Locate the cell with the specified text and output its (X, Y) center coordinate. 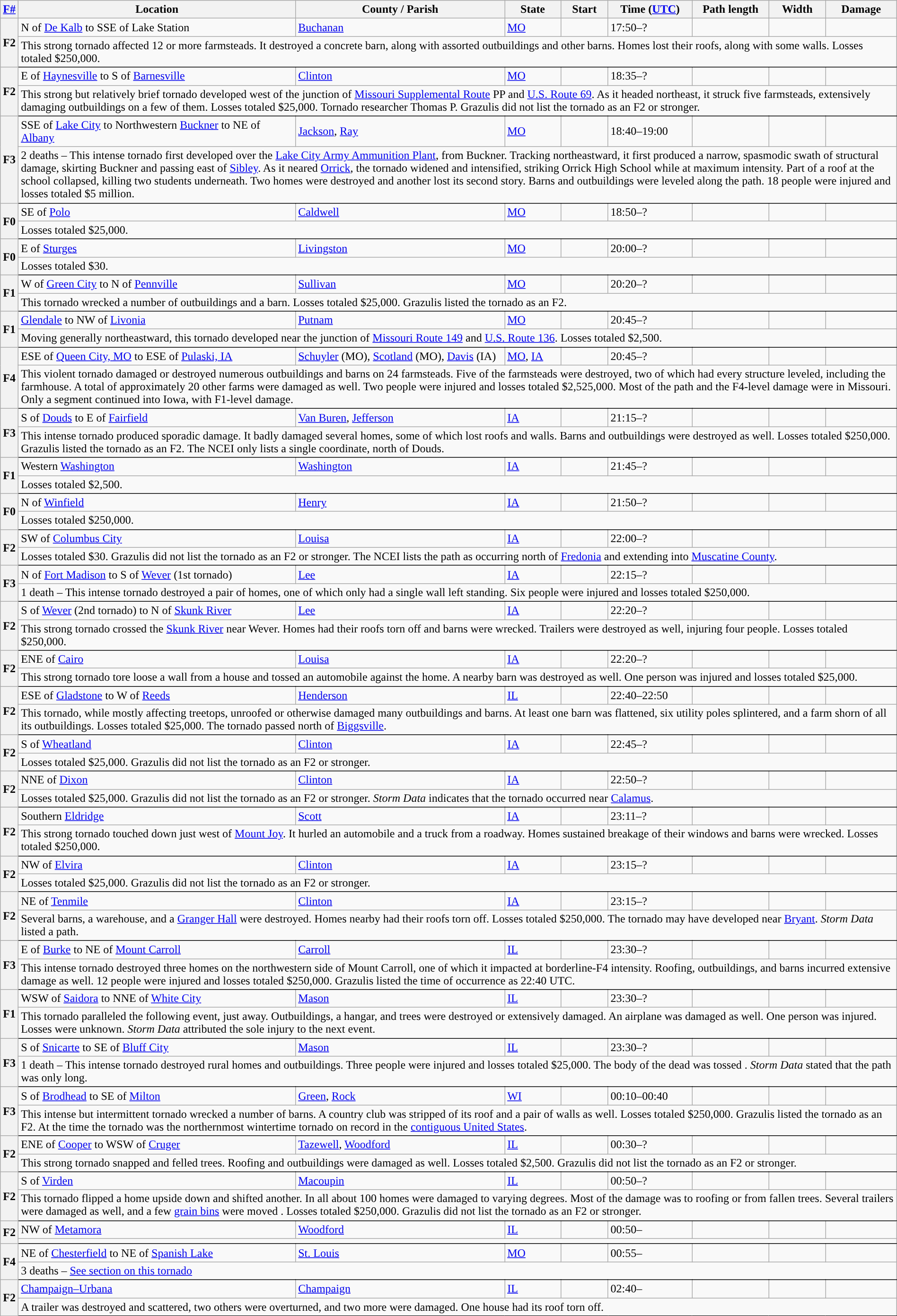
Western Washington (157, 466)
This tornado wrecked a number of outbuildings and a barn. Losses totaled $25,000. Grazulis listed the tornado as an F2. (458, 302)
00:50–? (650, 1181)
21:15–? (650, 418)
Tazewell, Woodford (400, 1145)
22:00–? (650, 538)
Henderson (400, 695)
S of Virden (157, 1181)
ENE of Cairo (157, 659)
Green, Rock (400, 1096)
21:45–? (650, 466)
NNE of Dixon (157, 780)
Woodford (400, 1229)
County / Parish (400, 9)
SW of Columbus City (157, 538)
ESE of Gladstone to W of Reeds (157, 695)
Start (584, 9)
02:40– (650, 1289)
Scott (400, 816)
S of Snicarte to SE of Bluff City (157, 1047)
00:10–00:40 (650, 1096)
Macoupin (400, 1181)
W of Green City to N of Pennville (157, 284)
NE of Tenmile (157, 901)
22:45–? (650, 744)
NW of Elvira (157, 865)
00:55– (650, 1253)
E of Sturges (157, 248)
N of Winfield (157, 502)
18:40–19:00 (650, 132)
00:50– (650, 1229)
Caldwell (400, 212)
A trailer was destroyed and scattered, two others were overturned, and two more were damaged. One house had its roof torn off. (458, 1307)
Losses totaled $25,000. Grazulis did not list the tornado as an F2 or stronger. Storm Data indicates that the tornado occurred near Calamus. (458, 798)
Location (157, 9)
E of Burke to NE of Mount Carroll (157, 949)
ESE of Queen City, MO to ESE of Pulaski, IA (157, 356)
17:50–? (650, 27)
N of De Kalb to SSE of Lake Station (157, 27)
Width (797, 9)
Washington (400, 466)
Livingston (400, 248)
Champaign–Urbana (157, 1289)
St. Louis (400, 1253)
Losses totaled $2,500. (458, 484)
Putnam (400, 320)
Moving generally northeastward, this tornado developed near the junction of Missouri Route 149 and U.S. Route 136. Losses totaled $2,500. (458, 338)
3 deaths – See section on this tornado (458, 1271)
State (533, 9)
F# (9, 9)
22:15–? (650, 574)
SE of Polo (157, 212)
Jackson, Ray (400, 132)
Damage (861, 9)
E of Haynesville to S of Barnesville (157, 76)
Henry (400, 502)
Schuyler (MO), Scotland (MO), Davis (IA) (400, 356)
18:50–? (650, 212)
SSE of Lake City to Northwestern Buckner to NE of Albany (157, 132)
S of Brodhead to SE of Milton (157, 1096)
Path length (730, 9)
NE of Chesterfield to NE of Spanish Lake (157, 1253)
18:35–? (650, 76)
ENE of Cooper to WSW of Cruger (157, 1145)
Carroll (400, 949)
S of Wheatland (157, 744)
21:50–? (650, 502)
Glendale to NW of Livonia (157, 320)
WSW of Saidora to NNE of White City (157, 999)
Losses totaled $25,000. (458, 230)
20:20–? (650, 284)
00:30–? (650, 1145)
S of Wever (2nd tornado) to N of Skunk River (157, 610)
Losses totaled $30. (458, 266)
Southern Eldridge (157, 816)
Sullivan (400, 284)
Losses totaled $250,000. (458, 520)
Buchanan (400, 27)
Champaign (400, 1289)
WI (533, 1096)
23:11–? (650, 816)
22:50–? (650, 780)
S of Douds to E of Fairfield (157, 418)
Van Buren, Jefferson (400, 418)
N of Fort Madison to S of Wever (1st tornado) (157, 574)
Time (UTC) (650, 9)
NW of Metamora (157, 1229)
20:00–? (650, 248)
MO, IA (533, 356)
22:40–22:50 (650, 695)
